Search for the cell housing the specified text and yield its [X, Y] center coordinate. 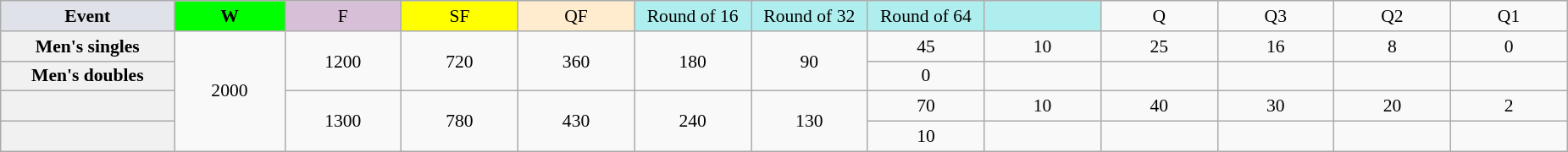
2000 [230, 91]
25 [1159, 46]
45 [926, 46]
Men's doubles [88, 76]
Round of 16 [693, 16]
360 [576, 61]
Q [1159, 16]
Q3 [1276, 16]
30 [1276, 106]
Round of 32 [809, 16]
SF [460, 16]
180 [693, 61]
1300 [343, 122]
Q2 [1393, 16]
Event [88, 16]
W [230, 16]
430 [576, 122]
Q1 [1509, 16]
720 [460, 61]
40 [1159, 106]
2 [1509, 106]
20 [1393, 106]
70 [926, 106]
1200 [343, 61]
Men's singles [88, 46]
130 [809, 122]
QF [576, 16]
240 [693, 122]
Round of 64 [926, 16]
F [343, 16]
90 [809, 61]
8 [1393, 46]
16 [1276, 46]
780 [460, 122]
